Determine the (x, y) coordinate at the center of the cell enclosing the given text.  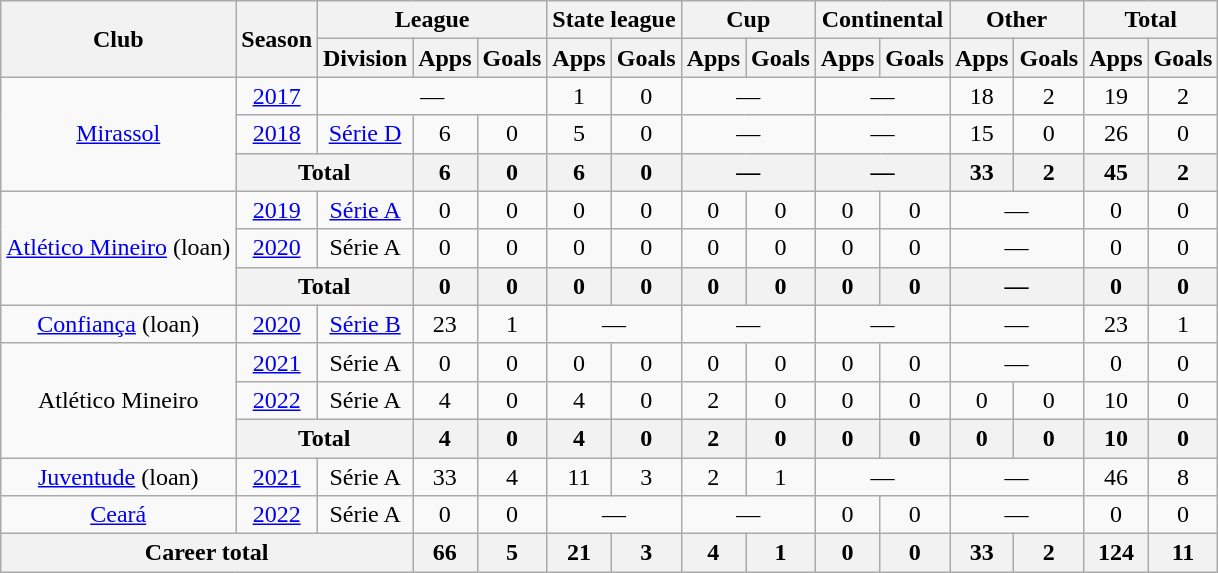
8 (1183, 477)
Confiança (loan) (118, 324)
Juventude (loan) (118, 477)
Atlético Mineiro (118, 400)
Division (366, 58)
Club (118, 39)
2018 (277, 134)
26 (1116, 134)
Continental (882, 20)
League (432, 20)
Série D (366, 134)
Cup (748, 20)
Série B (366, 324)
Mirassol (118, 134)
2019 (277, 210)
19 (1116, 96)
45 (1116, 172)
Other (1017, 20)
Season (277, 39)
46 (1116, 477)
124 (1116, 553)
2017 (277, 96)
66 (445, 553)
15 (982, 134)
Ceará (118, 515)
18 (982, 96)
21 (579, 553)
State league (614, 20)
Atlético Mineiro (loan) (118, 248)
Career total (207, 553)
